Identify which cell holds the provided text, then report its (x, y) central coordinate. 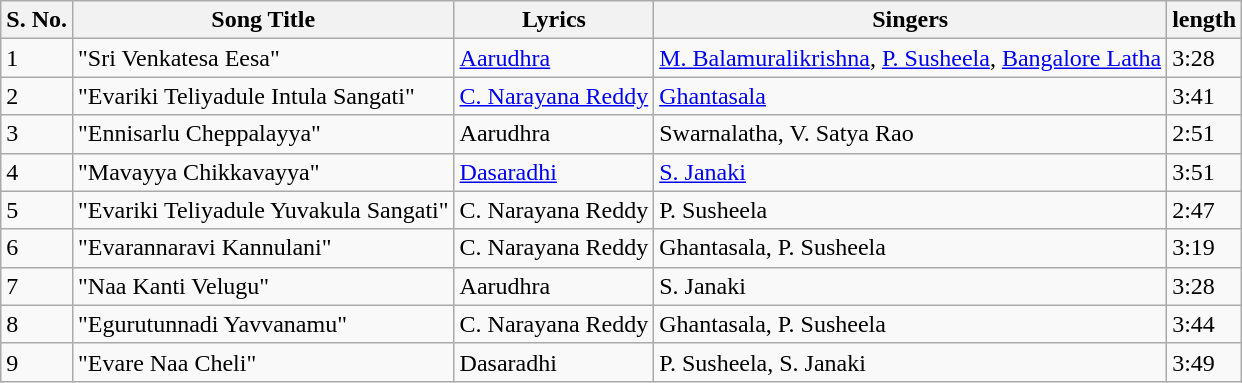
"Evariki Teliyadule Yuvakula Sangati" (263, 210)
P. Susheela, S. Janaki (910, 362)
"Mavayya Chikkavayya" (263, 172)
3:44 (1204, 324)
2:47 (1204, 210)
3:51 (1204, 172)
"Egurutunnadi Yavvanamu" (263, 324)
Lyrics (554, 20)
Ghantasala (910, 96)
6 (37, 248)
1 (37, 58)
Song Title (263, 20)
P. Susheela (910, 210)
Singers (910, 20)
3:49 (1204, 362)
8 (37, 324)
3:41 (1204, 96)
"Evare Naa Cheli" (263, 362)
Swarnalatha, V. Satya Rao (910, 134)
3:19 (1204, 248)
4 (37, 172)
2 (37, 96)
3 (37, 134)
"Evariki Teliyadule Intula Sangati" (263, 96)
M. Balamuralikrishna, P. Susheela, Bangalore Latha (910, 58)
7 (37, 286)
9 (37, 362)
"Evarannaravi Kannulani" (263, 248)
length (1204, 20)
S. No. (37, 20)
2:51 (1204, 134)
"Sri Venkatesa Eesa" (263, 58)
"Ennisarlu Cheppalayya" (263, 134)
5 (37, 210)
"Naa Kanti Velugu" (263, 286)
